Search for the cell housing the specified text and yield its [x, y] center coordinate. 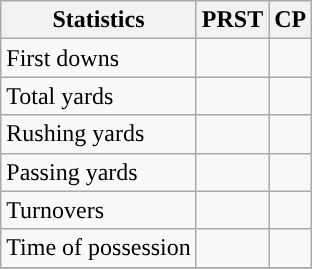
Turnovers [99, 210]
First downs [99, 58]
CP [290, 20]
Rushing yards [99, 134]
Statistics [99, 20]
Total yards [99, 96]
Passing yards [99, 172]
PRST [232, 20]
Time of possession [99, 248]
